For the text-containing cell, return its midpoint in [x, y] coordinate format. 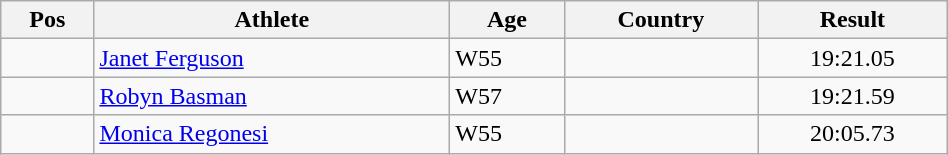
Robyn Basman [272, 96]
Monica Regonesi [272, 134]
Athlete [272, 20]
Janet Ferguson [272, 58]
Pos [48, 20]
20:05.73 [853, 134]
19:21.59 [853, 96]
W57 [507, 96]
Country [661, 20]
Result [853, 20]
19:21.05 [853, 58]
Age [507, 20]
